Search for the cell housing the specified text and yield its (x, y) center coordinate. 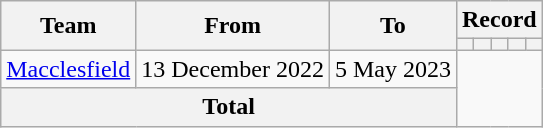
From (233, 26)
13 December 2022 (233, 69)
Team (68, 26)
Macclesfield (68, 69)
Record (499, 20)
Total (229, 107)
To (392, 26)
5 May 2023 (392, 69)
